Return the [X, Y] coordinate for the center point of the cell that contains the specified text.  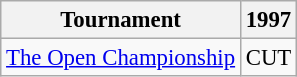
CUT [268, 58]
Tournament [121, 20]
The Open Championship [121, 58]
1997 [268, 20]
